Detect which cell encompasses the target text, then output its [x, y] center coordinate. 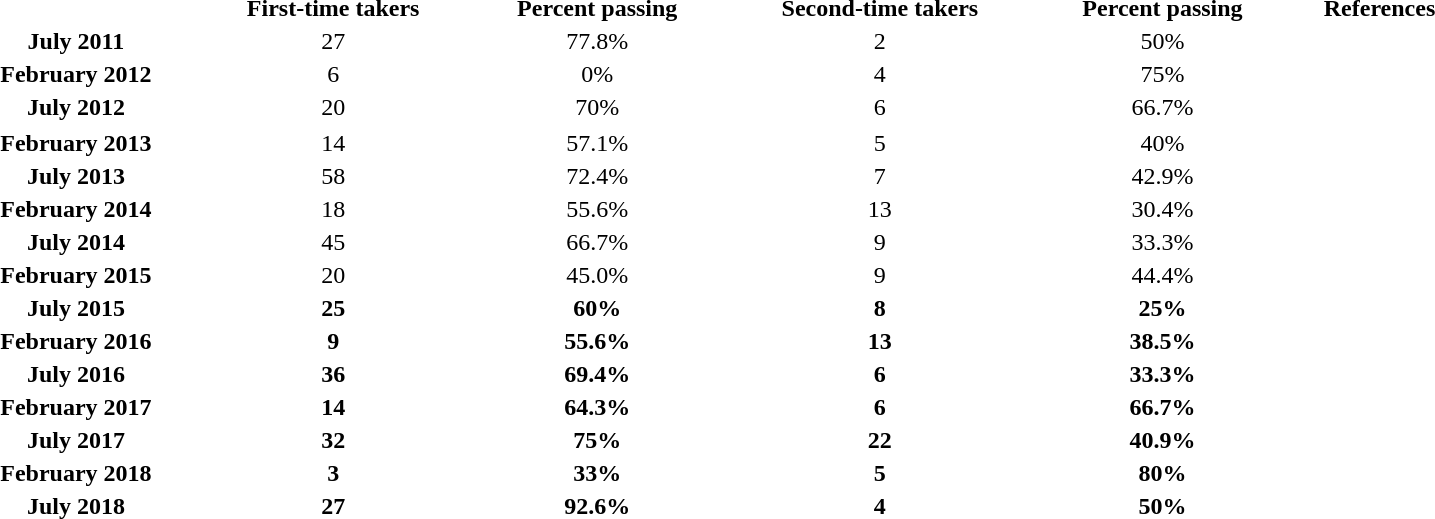
25% [1163, 308]
8 [880, 308]
50% [1163, 41]
3 [334, 473]
42.9% [1163, 176]
45 [334, 242]
45.0% [597, 275]
25 [334, 308]
44.4% [1163, 275]
40.9% [1163, 440]
64.3% [597, 407]
18 [334, 209]
77.8% [597, 41]
72.4% [597, 176]
70% [597, 107]
27 [334, 41]
40% [1163, 143]
2 [880, 41]
38.5% [1163, 341]
0% [597, 74]
22 [880, 440]
32 [334, 440]
30.4% [1163, 209]
80% [1163, 473]
60% [597, 308]
7 [880, 176]
57.1% [597, 143]
33% [597, 473]
58 [334, 176]
36 [334, 374]
69.4% [597, 374]
4 [880, 74]
